Identify which cell holds the provided text, then report its [x, y] central coordinate. 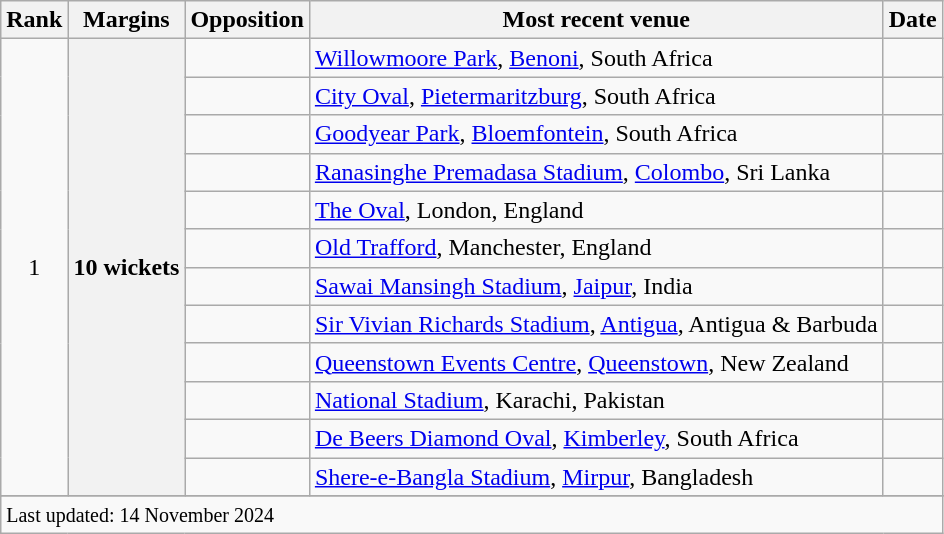
The Oval, London, England [596, 210]
Sawai Mansingh Stadium, Jaipur, India [596, 286]
Rank [34, 20]
Date [912, 20]
10 wickets [126, 268]
National Stadium, Karachi, Pakistan [596, 400]
Willowmoore Park, Benoni, South Africa [596, 58]
Shere-e-Bangla Stadium, Mirpur, Bangladesh [596, 477]
Sir Vivian Richards Stadium, Antigua, Antigua & Barbuda [596, 324]
Last updated: 14 November 2024 [472, 515]
Opposition [247, 20]
Most recent venue [596, 20]
Old Trafford, Manchester, England [596, 248]
Ranasinghe Premadasa Stadium, Colombo, Sri Lanka [596, 172]
Margins [126, 20]
De Beers Diamond Oval, Kimberley, South Africa [596, 438]
City Oval, Pietermaritzburg, South Africa [596, 96]
1 [34, 268]
Queenstown Events Centre, Queenstown, New Zealand [596, 362]
Goodyear Park, Bloemfontein, South Africa [596, 134]
